From the cell containing the given text, extract its center point as [x, y] coordinate. 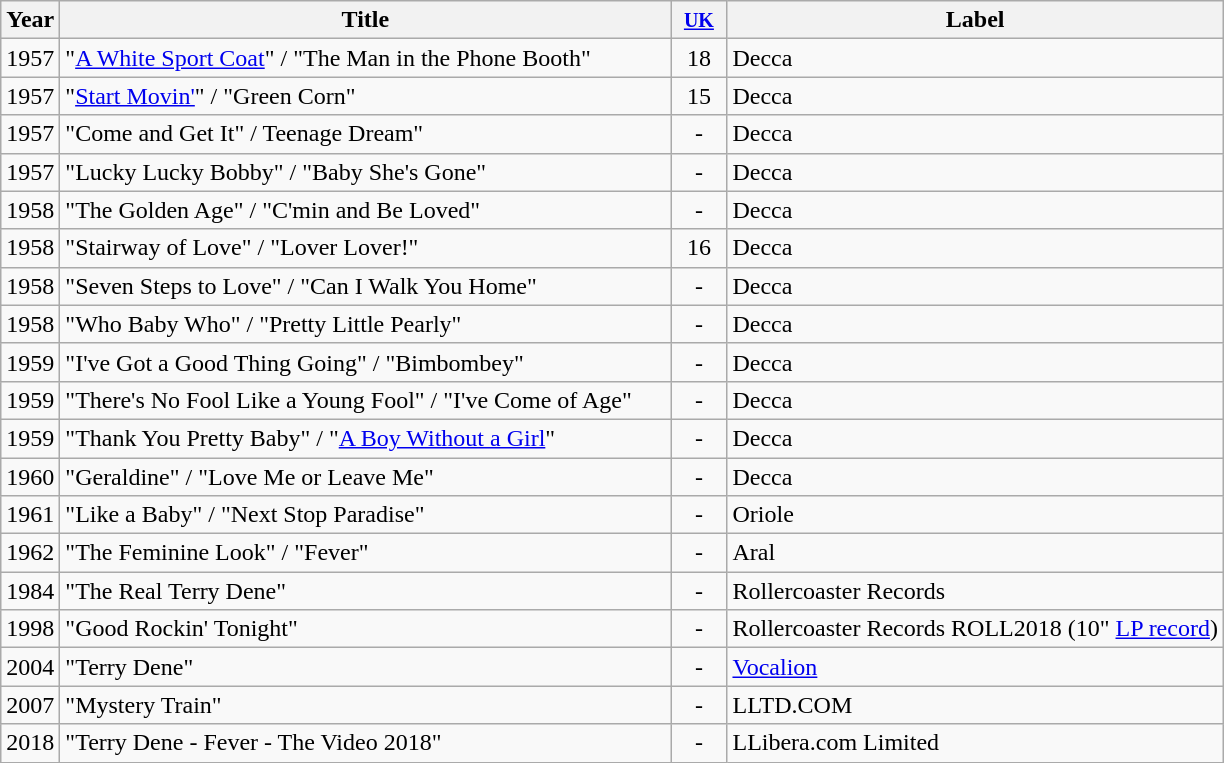
1984 [30, 591]
15 [699, 96]
2018 [30, 743]
"Start Movin'" / "Green Corn" [366, 96]
Vocalion [975, 667]
2007 [30, 705]
"Good Rockin' Tonight" [366, 629]
1962 [30, 553]
"The Feminine Look" / "Fever" [366, 553]
Rollercoaster Records [975, 591]
"Like a Baby" / "Next Stop Paradise" [366, 515]
1960 [30, 477]
1961 [30, 515]
Oriole [975, 515]
"Lucky Lucky Bobby" / "Baby She's Gone" [366, 172]
UK [699, 20]
Year [30, 20]
1998 [30, 629]
Aral [975, 553]
"Who Baby Who" / "Pretty Little Pearly" [366, 324]
"Mystery Train" [366, 705]
"Seven Steps to Love" / "Can I Walk You Home" [366, 286]
"Terry Dene" [366, 667]
"The Real Terry Dene" [366, 591]
Rollercoaster Records ROLL2018 (10" LP record) [975, 629]
16 [699, 248]
"Stairway of Love" / "Lover Lover!" [366, 248]
"Geraldine" / "Love Me or Leave Me" [366, 477]
Label [975, 20]
LLTD.COM [975, 705]
LLibera.com Limited [975, 743]
2004 [30, 667]
18 [699, 58]
"The Golden Age" / "C'min and Be Loved" [366, 210]
"There's No Fool Like a Young Fool" / "I've Come of Age" [366, 400]
"I've Got a Good Thing Going" / "Bimbombey" [366, 362]
"Come and Get It" / Teenage Dream" [366, 134]
"Terry Dene - Fever - The Video 2018" [366, 743]
"Thank You Pretty Baby" / "A Boy Without a Girl" [366, 438]
Title [366, 20]
"A White Sport Coat" / "The Man in the Phone Booth" [366, 58]
